Return the (X, Y) coordinate for the center point of the cell that contains the specified text.  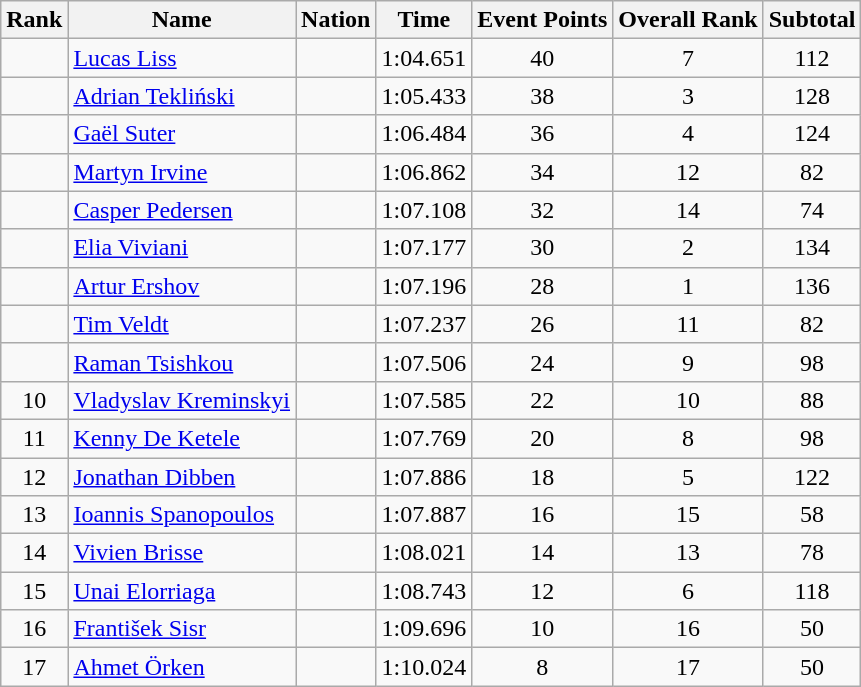
Raman Tsishkou (182, 362)
128 (812, 96)
136 (812, 286)
Event Points (542, 20)
134 (812, 248)
78 (812, 553)
Lucas Liss (182, 58)
1:04.651 (424, 58)
18 (542, 477)
34 (542, 172)
1:08.021 (424, 553)
1:07.887 (424, 515)
6 (688, 591)
Kenny De Ketele (182, 438)
1:07.196 (424, 286)
Artur Ershov (182, 286)
88 (812, 400)
28 (542, 286)
1:08.743 (424, 591)
Ahmet Örken (182, 667)
24 (542, 362)
4 (688, 134)
1:06.862 (424, 172)
Ioannis Spanopoulos (182, 515)
1:07.237 (424, 324)
58 (812, 515)
Gaël Suter (182, 134)
1:06.484 (424, 134)
74 (812, 210)
1:07.769 (424, 438)
9 (688, 362)
Time (424, 20)
30 (542, 248)
Unai Elorriaga (182, 591)
Vivien Brisse (182, 553)
5 (688, 477)
32 (542, 210)
112 (812, 58)
124 (812, 134)
1:07.177 (424, 248)
Name (182, 20)
26 (542, 324)
36 (542, 134)
Casper Pedersen (182, 210)
1:05.433 (424, 96)
1:10.024 (424, 667)
7 (688, 58)
1:07.506 (424, 362)
118 (812, 591)
1:07.886 (424, 477)
Jonathan Dibben (182, 477)
22 (542, 400)
Nation (336, 20)
3 (688, 96)
1:09.696 (424, 629)
Vladyslav Kreminskyi (182, 400)
František Sisr (182, 629)
38 (542, 96)
Martyn Irvine (182, 172)
1 (688, 286)
Adrian Tekliński (182, 96)
1:07.585 (424, 400)
Subtotal (812, 20)
Overall Rank (688, 20)
Elia Viviani (182, 248)
2 (688, 248)
Tim Veldt (182, 324)
20 (542, 438)
1:07.108 (424, 210)
40 (542, 58)
Rank (34, 20)
122 (812, 477)
